Return [x, y] of the center of cell containing provided text 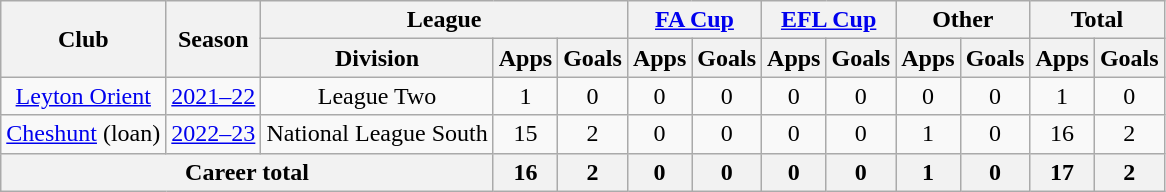
Club [84, 39]
2021–22 [214, 96]
Other [963, 20]
League [444, 20]
Cheshunt (loan) [84, 134]
15 [525, 134]
National League South [377, 134]
2022–23 [214, 134]
Career total [247, 172]
Leyton Orient [84, 96]
EFL Cup [829, 20]
League Two [377, 96]
Division [377, 58]
Total [1097, 20]
17 [1062, 172]
FA Cup [694, 20]
Season [214, 39]
